Return [X, Y] of the center of cell containing provided text 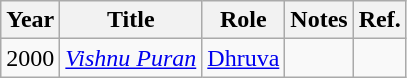
Ref. [380, 20]
Notes [319, 20]
Dhruva [244, 58]
Vishnu Puran [131, 58]
2000 [30, 58]
Year [30, 20]
Title [131, 20]
Role [244, 20]
